Output the [X, Y] coordinate of the center of the cell containing the given text.  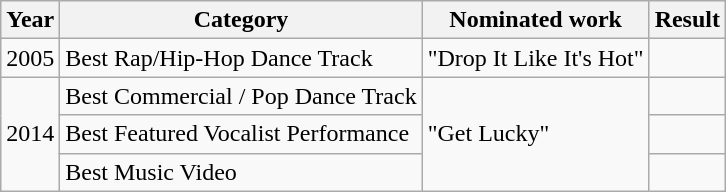
Nominated work [536, 20]
Year [30, 20]
Best Music Video [241, 172]
Best Commercial / Pop Dance Track [241, 96]
Best Featured Vocalist Performance [241, 134]
Best Rap/Hip-Hop Dance Track [241, 58]
"Drop It Like It's Hot" [536, 58]
2014 [30, 134]
Category [241, 20]
2005 [30, 58]
Result [687, 20]
"Get Lucky" [536, 134]
